Output the [x, y] coordinate of the center of the cell containing the given text.  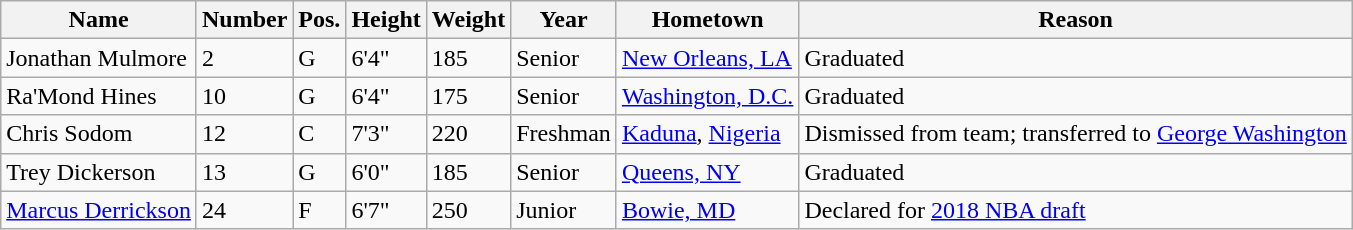
Name [99, 20]
2 [244, 58]
Declared for 2018 NBA draft [1076, 210]
Kaduna, Nigeria [707, 134]
Dismissed from team; transferred to George Washington [1076, 134]
6'0" [386, 172]
Chris Sodom [99, 134]
Queens, NY [707, 172]
Pos. [320, 20]
Marcus Derrickson [99, 210]
6'7" [386, 210]
Freshman [564, 134]
Jonathan Mulmore [99, 58]
12 [244, 134]
Number [244, 20]
Junior [564, 210]
220 [468, 134]
Trey Dickerson [99, 172]
7'3" [386, 134]
10 [244, 96]
24 [244, 210]
New Orleans, LA [707, 58]
Bowie, MD [707, 210]
C [320, 134]
250 [468, 210]
Weight [468, 20]
Reason [1076, 20]
Washington, D.C. [707, 96]
Year [564, 20]
Ra'Mond Hines [99, 96]
175 [468, 96]
13 [244, 172]
F [320, 210]
Hometown [707, 20]
Height [386, 20]
